For the text-containing cell, return its midpoint in [x, y] coordinate format. 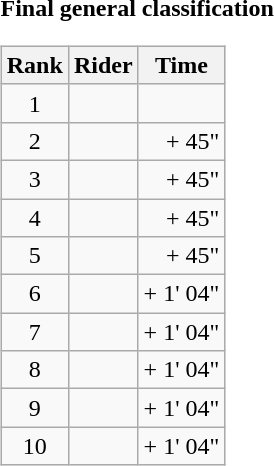
4 [34, 217]
3 [34, 179]
10 [34, 446]
Rank [34, 65]
8 [34, 370]
Rider [103, 65]
1 [34, 103]
5 [34, 256]
6 [34, 294]
2 [34, 141]
Time [182, 65]
7 [34, 332]
9 [34, 408]
